Search for the cell housing the specified text and yield its [X, Y] center coordinate. 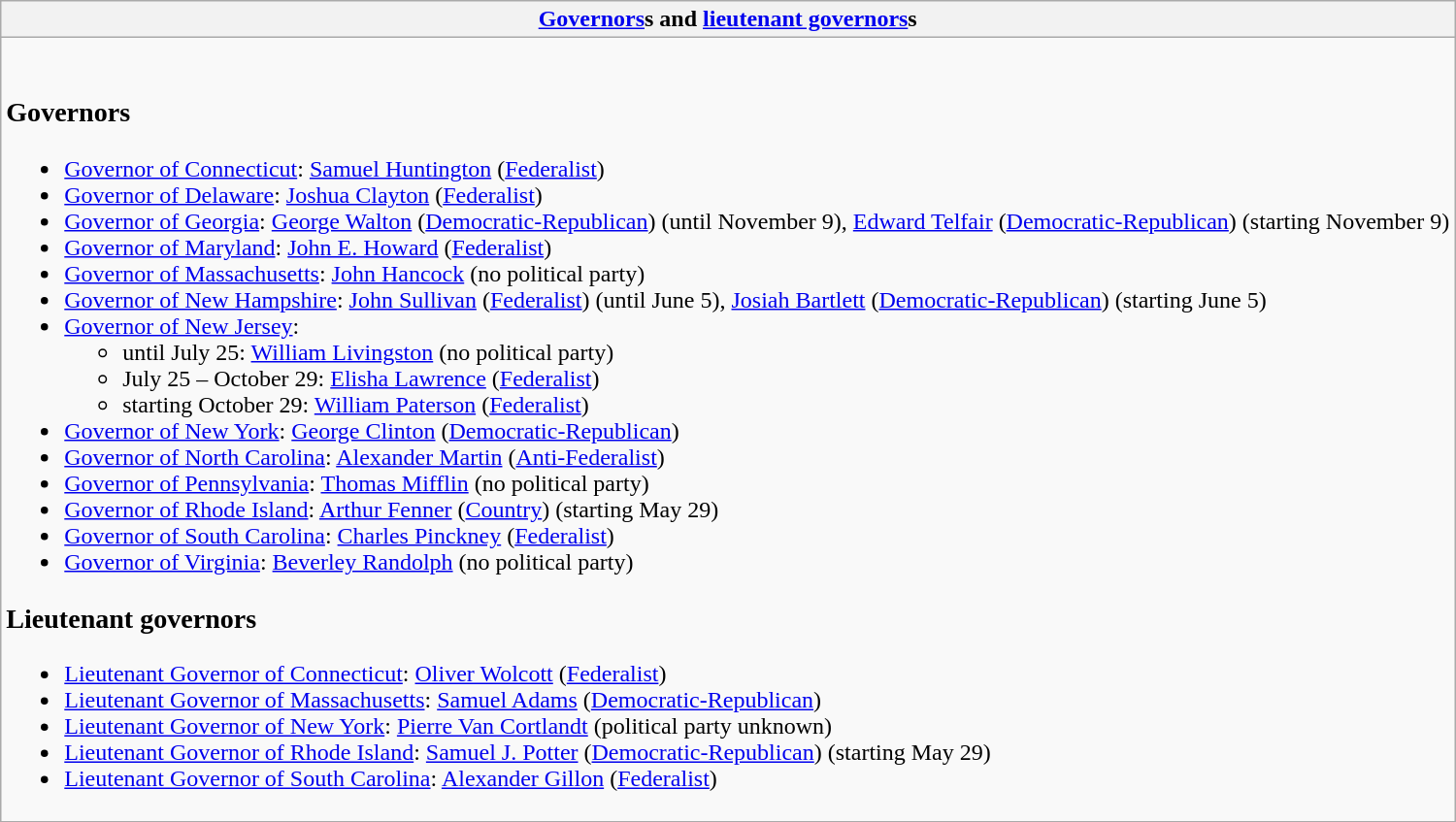
Governorss and lieutenant governorss [728, 19]
